Identify which cell holds the provided text, then report its [x, y] central coordinate. 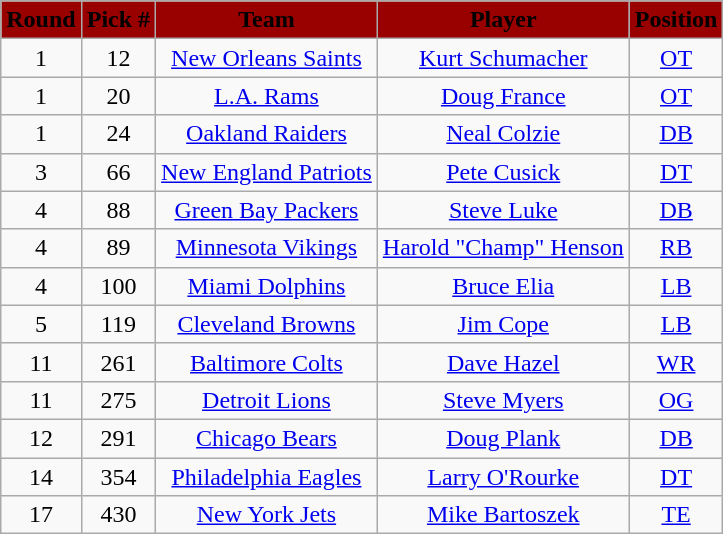
Bruce Elia [503, 286]
119 [118, 324]
Cleveland Browns [267, 324]
88 [118, 210]
14 [41, 477]
L.A. Rams [267, 96]
Neal Colzie [503, 134]
Larry O'Rourke [503, 477]
New Orleans Saints [267, 58]
Detroit Lions [267, 400]
Green Bay Packers [267, 210]
Minnesota Vikings [267, 248]
275 [118, 400]
3 [41, 172]
Team [267, 20]
OG [676, 400]
20 [118, 96]
Steve Luke [503, 210]
291 [118, 438]
Jim Cope [503, 324]
Chicago Bears [267, 438]
66 [118, 172]
Pete Cusick [503, 172]
Harold "Champ" Henson [503, 248]
24 [118, 134]
Miami Dolphins [267, 286]
Round [41, 20]
17 [41, 515]
Oakland Raiders [267, 134]
Doug Plank [503, 438]
Kurt Schumacher [503, 58]
Philadelphia Eagles [267, 477]
Steve Myers [503, 400]
RB [676, 248]
100 [118, 286]
261 [118, 362]
Player [503, 20]
Mike Bartoszek [503, 515]
354 [118, 477]
New England Patriots [267, 172]
Baltimore Colts [267, 362]
Doug France [503, 96]
WR [676, 362]
89 [118, 248]
Dave Hazel [503, 362]
New York Jets [267, 515]
Position [676, 20]
430 [118, 515]
Pick # [118, 20]
TE [676, 515]
5 [41, 324]
